Return (x, y) of the center of cell containing provided text 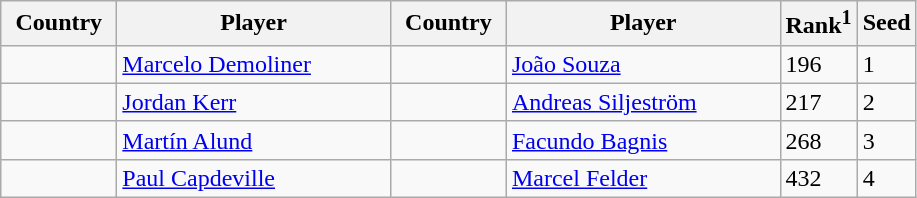
Jordan Kerr (254, 102)
Andreas Siljeström (643, 102)
2 (886, 102)
Marcelo Demoliner (254, 64)
Facundo Bagnis (643, 140)
1 (886, 64)
Rank1 (818, 24)
Marcel Felder (643, 178)
Paul Capdeville (254, 178)
196 (818, 64)
4 (886, 178)
Seed (886, 24)
268 (818, 140)
217 (818, 102)
João Souza (643, 64)
3 (886, 140)
432 (818, 178)
Martín Alund (254, 140)
